Identify which cell holds the provided text, then report its [x, y] central coordinate. 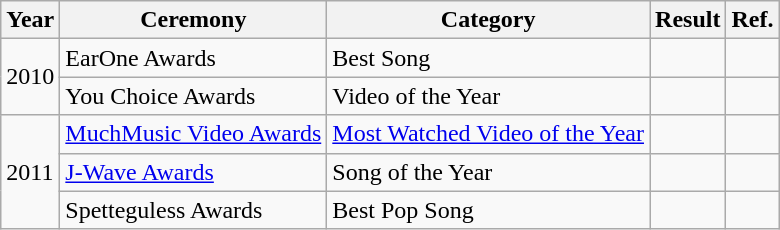
Song of the Year [488, 172]
You Choice Awards [194, 96]
Year [30, 20]
2011 [30, 172]
Result [688, 20]
Most Watched Video of the Year [488, 134]
J-Wave Awards [194, 172]
MuchMusic Video Awards [194, 134]
Ceremony [194, 20]
Video of the Year [488, 96]
Spetteguless Awards [194, 210]
Ref. [752, 20]
2010 [30, 77]
Category [488, 20]
Best Song [488, 58]
EarOne Awards [194, 58]
Best Pop Song [488, 210]
